From the cell containing the given text, extract its center point as (X, Y) coordinate. 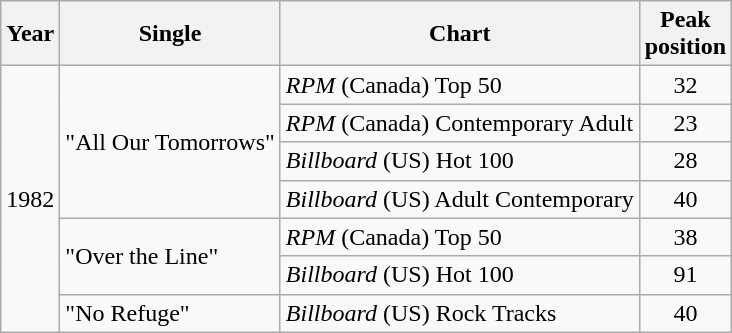
"Over the Line" (170, 256)
23 (685, 123)
RPM (Canada) Contemporary Adult (460, 123)
28 (685, 161)
91 (685, 275)
1982 (30, 199)
Peakposition (685, 34)
"All Our Tomorrows" (170, 142)
32 (685, 85)
Single (170, 34)
Chart (460, 34)
"No Refuge" (170, 313)
Billboard (US) Adult Contemporary (460, 199)
Billboard (US) Rock Tracks (460, 313)
Year (30, 34)
38 (685, 237)
